Find where the given text appears and provide that cell's center as (x, y) coordinate. 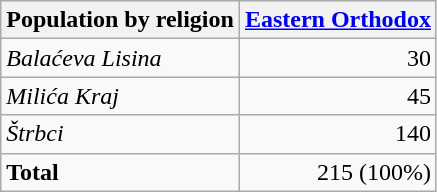
Total (120, 172)
Population by religion (120, 20)
Eastern Orthodox (338, 20)
30 (338, 58)
Milića Kraj (120, 96)
140 (338, 134)
Štrbci (120, 134)
215 (100%) (338, 172)
45 (338, 96)
Balaćeva Lisina (120, 58)
